Pinpoint the cell where the given text exists, returning its [x, y] midpoint coordinate. 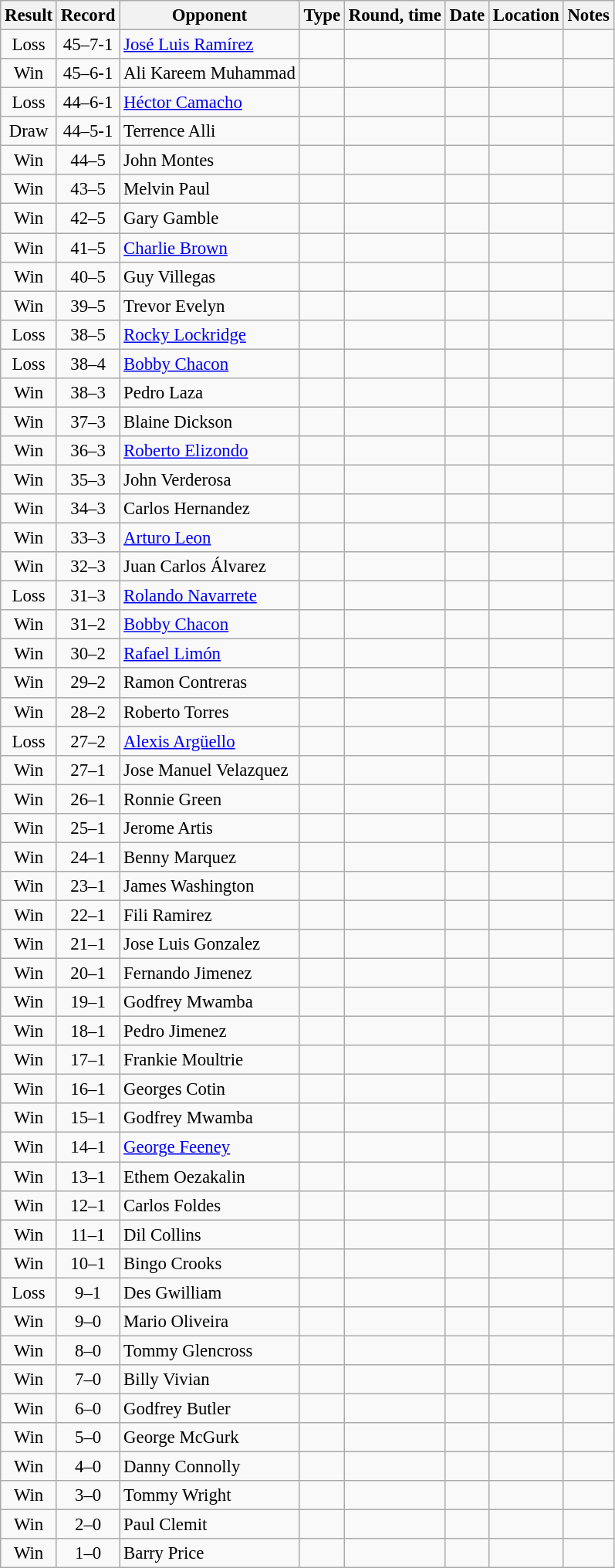
Ethem Oezakalin [210, 1177]
Paul Clemit [210, 1525]
44–6-1 [88, 103]
Charlie Brown [210, 248]
Benny Marquez [210, 857]
Date [467, 15]
14–1 [88, 1147]
45–6-1 [88, 73]
44–5 [88, 161]
19–1 [88, 1002]
39–5 [88, 306]
31–2 [88, 625]
Trevor Evelyn [210, 306]
Dil Collins [210, 1234]
Guy Villegas [210, 276]
15–1 [88, 1119]
Blaine Dickson [210, 422]
44–5-1 [88, 131]
John Verderosa [210, 479]
Fili Ramirez [210, 915]
32–3 [88, 567]
23–1 [88, 886]
37–3 [88, 422]
41–5 [88, 248]
Jose Manuel Velazquez [210, 770]
Ali Kareem Muhammad [210, 73]
Opponent [210, 15]
Frankie Moultrie [210, 1060]
George McGurk [210, 1438]
29–2 [88, 683]
20–1 [88, 974]
11–1 [88, 1234]
James Washington [210, 886]
Roberto Elizondo [210, 451]
Bingo Crooks [210, 1263]
3–0 [88, 1495]
Tommy Wright [210, 1495]
25–1 [88, 828]
José Luis Ramírez [210, 45]
27–2 [88, 741]
1–0 [88, 1553]
10–1 [88, 1263]
Pedro Jimenez [210, 1031]
40–5 [88, 276]
5–0 [88, 1438]
Draw [29, 131]
Rocky Lockridge [210, 334]
Notes [588, 15]
9–1 [88, 1292]
21–1 [88, 944]
Type [322, 15]
30–2 [88, 654]
34–3 [88, 509]
42–5 [88, 218]
Carlos Hernandez [210, 509]
22–1 [88, 915]
2–0 [88, 1525]
Godfrey Butler [210, 1408]
31–3 [88, 596]
Pedro Laza [210, 393]
9–0 [88, 1322]
Ramon Contreras [210, 683]
7–0 [88, 1380]
Billy Vivian [210, 1380]
4–0 [88, 1467]
Des Gwilliam [210, 1292]
Rolando Navarrete [210, 596]
18–1 [88, 1031]
Carlos Foldes [210, 1205]
Record [88, 15]
38–4 [88, 364]
6–0 [88, 1408]
Juan Carlos Álvarez [210, 567]
38–3 [88, 393]
38–5 [88, 334]
Result [29, 15]
Fernando Jimenez [210, 974]
Jose Luis Gonzalez [210, 944]
Georges Cotin [210, 1089]
33–3 [88, 538]
Roberto Torres [210, 712]
Barry Price [210, 1553]
Jerome Artis [210, 828]
John Montes [210, 161]
17–1 [88, 1060]
27–1 [88, 770]
45–7-1 [88, 45]
35–3 [88, 479]
Arturo Leon [210, 538]
Alexis Argüello [210, 741]
Danny Connolly [210, 1467]
13–1 [88, 1177]
Mario Oliveira [210, 1322]
Terrence Alli [210, 131]
12–1 [88, 1205]
George Feeney [210, 1147]
Rafael Limón [210, 654]
Gary Gamble [210, 218]
Ronnie Green [210, 799]
Tommy Glencross [210, 1350]
43–5 [88, 189]
Héctor Camacho [210, 103]
Round, time [395, 15]
24–1 [88, 857]
36–3 [88, 451]
Location [526, 15]
8–0 [88, 1350]
26–1 [88, 799]
Melvin Paul [210, 189]
28–2 [88, 712]
16–1 [88, 1089]
